From the cell containing the given text, extract its center point as (x, y) coordinate. 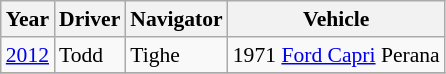
1971 Ford Capri Perana (336, 55)
2012 (28, 55)
Year (28, 19)
Todd (90, 55)
Vehicle (336, 19)
Tighe (176, 55)
Driver (90, 19)
Navigator (176, 19)
